Determine the [x, y] coordinate at the center of the cell enclosing the given text.  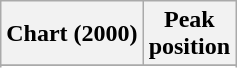
Peakposition [189, 34]
Chart (2000) [72, 34]
